Scan for the cell matching the given text and deliver its [X, Y] coordinate at center. 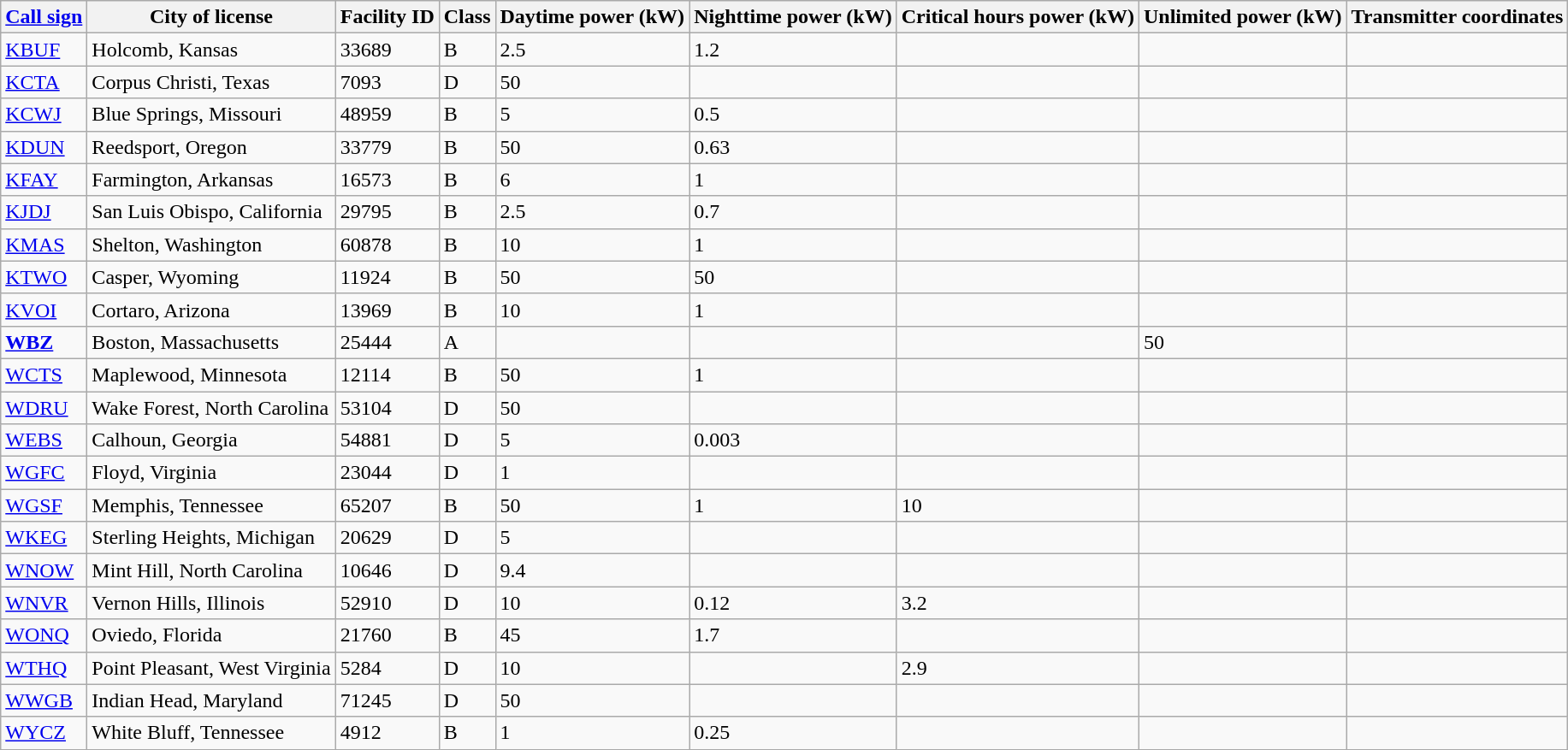
Wake Forest, North Carolina [211, 408]
Vernon Hills, Illinois [211, 603]
KCWJ [44, 115]
WTHQ [44, 668]
Call sign [44, 17]
Farmington, Arkansas [211, 180]
WKEG [44, 538]
1.2 [794, 50]
White Bluff, Tennessee [211, 733]
San Luis Obispo, California [211, 212]
71245 [387, 700]
20629 [387, 538]
WDRU [44, 408]
Nighttime power (kW) [794, 17]
29795 [387, 212]
21760 [387, 635]
52910 [387, 603]
Sterling Heights, Michigan [211, 538]
WBZ [44, 342]
48959 [387, 115]
WGSF [44, 505]
33689 [387, 50]
A [467, 342]
Maplewood, Minnesota [211, 375]
Corpus Christi, Texas [211, 82]
KMAS [44, 245]
WYCZ [44, 733]
6 [592, 180]
KFAY [44, 180]
WNOW [44, 570]
WWGB [44, 700]
7093 [387, 82]
Class [467, 17]
WGFC [44, 473]
Holcomb, Kansas [211, 50]
Mint Hill, North Carolina [211, 570]
9.4 [592, 570]
Indian Head, Maryland [211, 700]
Point Pleasant, West Virginia [211, 668]
WEBS [44, 440]
23044 [387, 473]
13969 [387, 310]
Memphis, Tennessee [211, 505]
54881 [387, 440]
Critical hours power (kW) [1018, 17]
Daytime power (kW) [592, 17]
0.25 [794, 733]
25444 [387, 342]
WNVR [44, 603]
0.63 [794, 147]
Casper, Wyoming [211, 277]
4912 [387, 733]
Unlimited power (kW) [1242, 17]
Reedsport, Oregon [211, 147]
65207 [387, 505]
60878 [387, 245]
0.7 [794, 212]
0.12 [794, 603]
Facility ID [387, 17]
2.9 [1018, 668]
45 [592, 635]
0.003 [794, 440]
11924 [387, 277]
KBUF [44, 50]
KVOI [44, 310]
1.7 [794, 635]
City of license [211, 17]
Cortaro, Arizona [211, 310]
Transmitter coordinates [1458, 17]
0.5 [794, 115]
KDUN [44, 147]
33779 [387, 147]
Boston, Massachusetts [211, 342]
Shelton, Washington [211, 245]
Calhoun, Georgia [211, 440]
3.2 [1018, 603]
KJDJ [44, 212]
16573 [387, 180]
Blue Springs, Missouri [211, 115]
KCTA [44, 82]
53104 [387, 408]
10646 [387, 570]
5284 [387, 668]
Floyd, Virginia [211, 473]
WONQ [44, 635]
WCTS [44, 375]
12114 [387, 375]
Oviedo, Florida [211, 635]
KTWO [44, 277]
